Extract the (x, y) coordinate from the center of the cell holding the provided text.  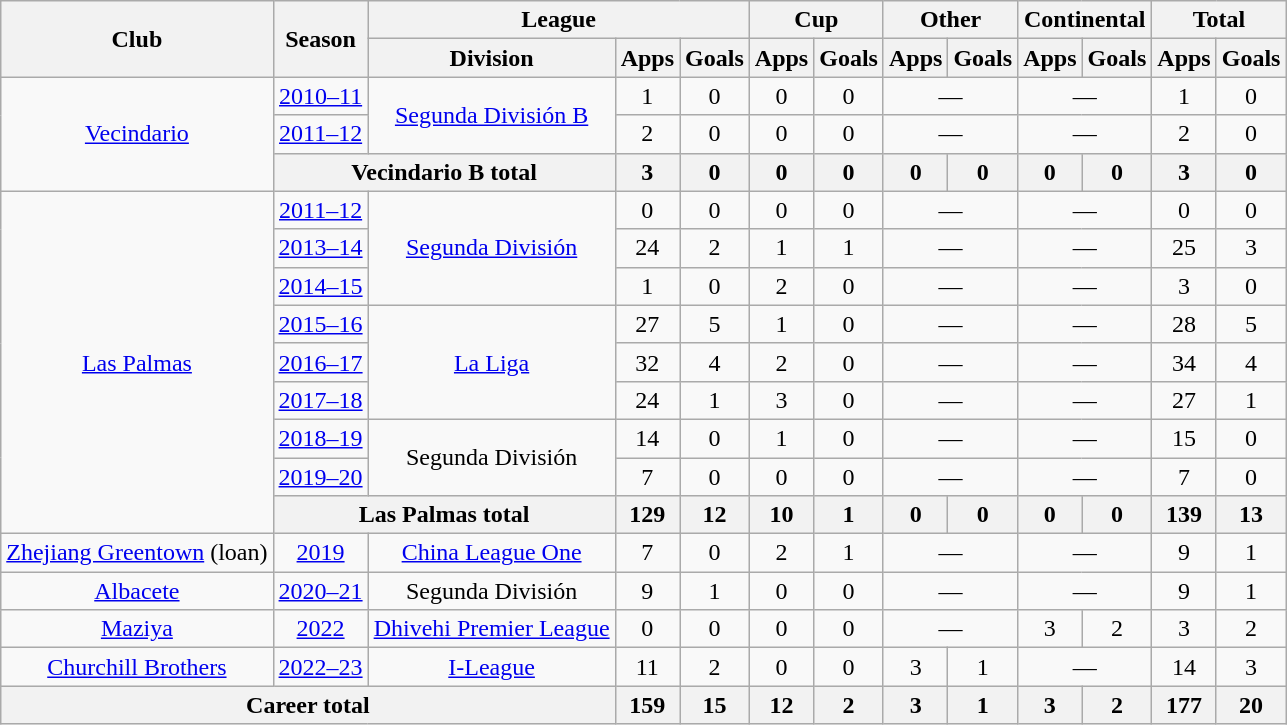
28 (1184, 324)
Other (950, 20)
2016–17 (320, 362)
Division (492, 58)
Total (1219, 20)
11 (647, 667)
Zhejiang Greentown (loan) (137, 553)
Club (137, 39)
Dhivehi Premier League (492, 629)
159 (647, 705)
13 (1251, 515)
Vecindario B total (444, 172)
2018–19 (320, 438)
129 (647, 515)
China League One (492, 553)
Las Palmas total (444, 515)
34 (1184, 362)
Albacete (137, 591)
Las Palmas (137, 362)
Vecindario (137, 134)
2022 (320, 629)
League (558, 20)
25 (1184, 248)
Maziya (137, 629)
2015–16 (320, 324)
Season (320, 39)
2013–14 (320, 248)
Continental (1085, 20)
177 (1184, 705)
Segunda División B (492, 115)
2017–18 (320, 400)
20 (1251, 705)
2019–20 (320, 477)
2022–23 (320, 667)
Career total (308, 705)
2010–11 (320, 96)
Churchill Brothers (137, 667)
139 (1184, 515)
2014–15 (320, 286)
La Liga (492, 362)
2019 (320, 553)
32 (647, 362)
2020–21 (320, 591)
I-League (492, 667)
10 (781, 515)
Cup (816, 20)
